Pinpoint the cell where the given text exists, returning its [x, y] midpoint coordinate. 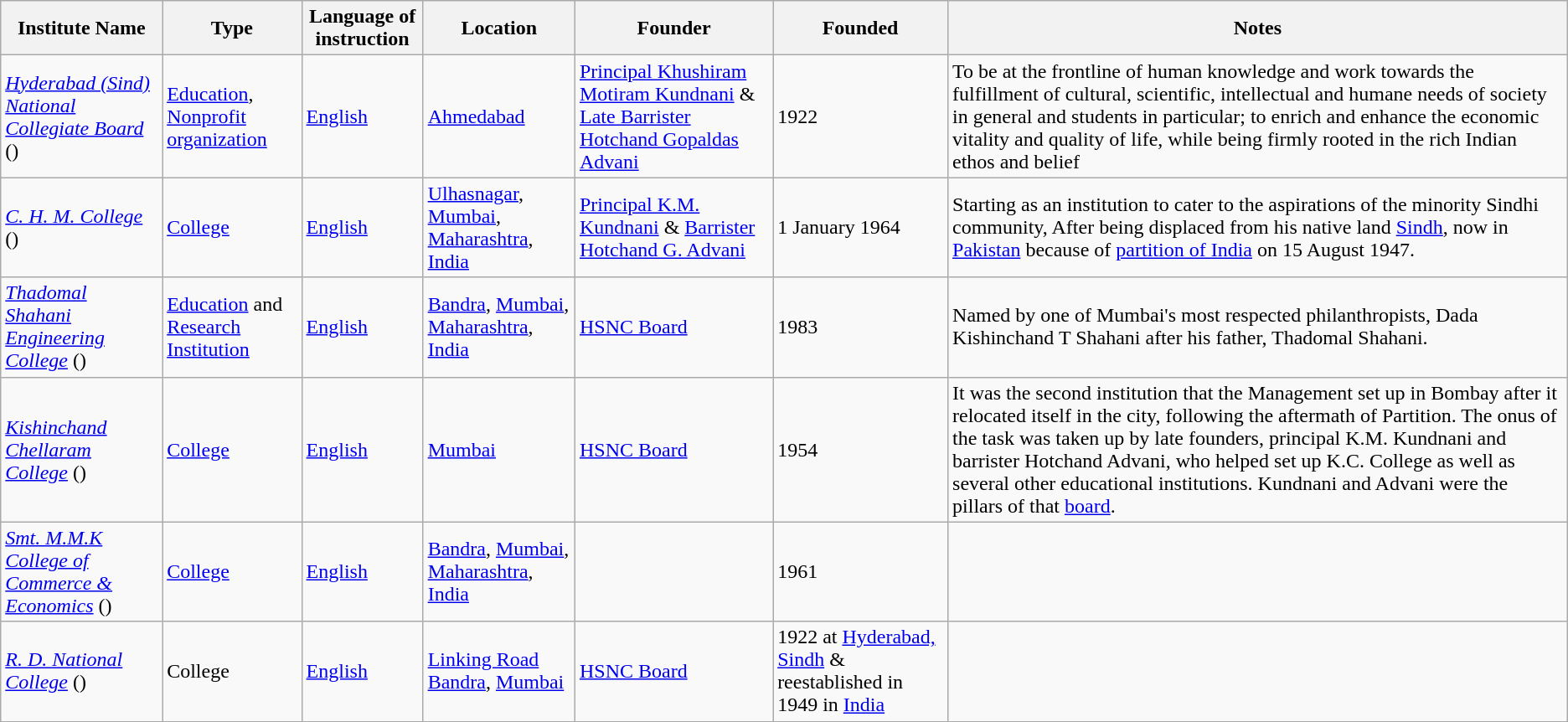
Founded [861, 28]
Ulhasnagar, Mumbai, Maharashtra, India [499, 228]
Notes [1258, 28]
Linking Road Bandra, Mumbai [499, 672]
1922 at Hyderabad, Sindh & reestablished in 1949 in India [861, 672]
Kishinchand Chellaram College () [82, 449]
Named by one of Mumbai's most respected philanthropists, Dada Kishinchand T Shahani after his father, Thadomal Shahani. [1258, 327]
Education, Nonprofit organization [232, 116]
1983 [861, 327]
Language of instruction [362, 28]
Principal Khushiram Motiram Kundnani & Late Barrister Hotchand Gopaldas Advani [673, 116]
Institute Name [82, 28]
1922 [861, 116]
R. D. National College () [82, 672]
Principal K.M. Kundnani & Barrister Hotchand G. Advani [673, 228]
C. H. M. College () [82, 228]
Ahmedabad [499, 116]
Founder [673, 28]
Location [499, 28]
Type [232, 28]
Hyderabad (Sind) National Collegiate Board () [82, 116]
1961 [861, 571]
1954 [861, 449]
Smt. M.M.K College of Commerce & Economics () [82, 571]
1 January 1964 [861, 228]
Thadomal Shahani Engineering College () [82, 327]
Mumbai [499, 449]
Education and Research Institution [232, 327]
